Scan for the cell matching the given text and deliver its [X, Y] coordinate at center. 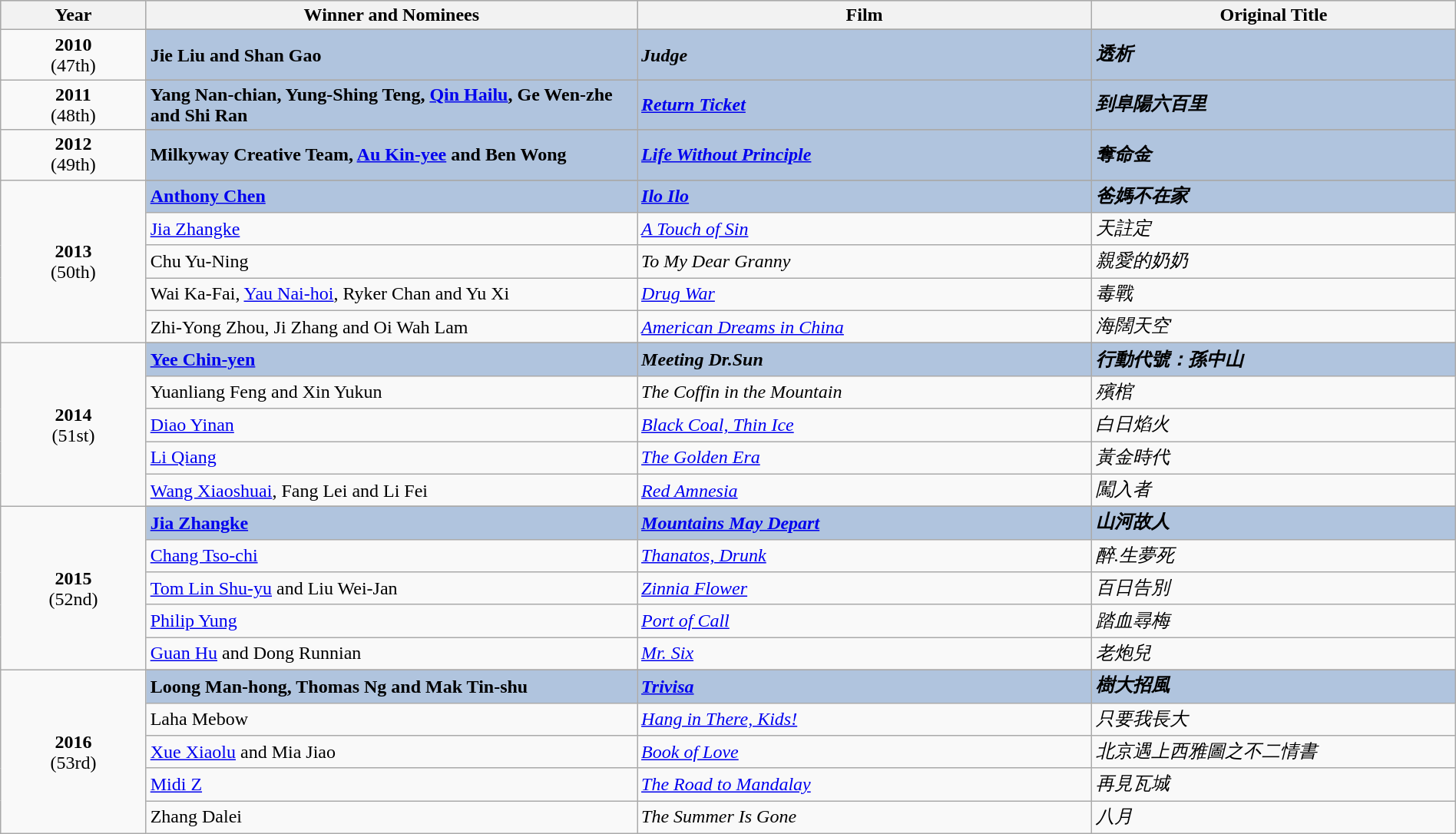
Hang in There, Kids! [865, 719]
奪命金 [1274, 155]
Yee Chin-yen [392, 359]
Wang Xiaoshuai, Fang Lei and Li Fei [392, 490]
Mr. Six [865, 654]
Yang Nan-chian, Yung-Shing Teng, Qin Hailu, Ge Wen-zhe and Shi Ran [392, 104]
Black Coal, Thin Ice [865, 425]
Milkyway Creative Team, Au Kin-yee and Ben Wong [392, 155]
Chang Tso-chi [392, 556]
黃金時代 [1274, 458]
Meeting Dr.Sun [865, 359]
Li Qiang [392, 458]
The Coffin in the Mountain [865, 392]
到阜陽六百里 [1274, 104]
北京遇上西雅圖之不二情書 [1274, 753]
Tom Lin Shu-yu and Liu Wei-Jan [392, 588]
The Golden Era [865, 458]
Loong Man-hong, Thomas Ng and Mak Tin-shu [392, 687]
行動代號：孫中山 [1274, 359]
醉.生夢死 [1274, 556]
2016(53rd) [74, 751]
Original Title [1274, 15]
白日焰火 [1274, 425]
Laha Mebow [392, 719]
只要我長大 [1274, 719]
The Road to Mandalay [865, 785]
Jie Liu and Shan Gao [392, 55]
Life Without Principle [865, 155]
Yuanliang Feng and Xin Yukun [392, 392]
Mountains May Depart [865, 524]
Thanatos, Drunk [865, 556]
2011(48th) [74, 104]
Xue Xiaolu and Mia Jiao [392, 753]
Winner and Nominees [392, 15]
透析 [1274, 55]
八月 [1274, 817]
百日告別 [1274, 588]
Port of Call [865, 621]
爸媽不在家 [1274, 197]
Anthony Chen [392, 197]
Guan Hu and Dong Runnian [392, 654]
To My Dear Granny [865, 261]
American Dreams in China [865, 327]
2015(52nd) [74, 588]
Year [74, 15]
Philip Yung [392, 621]
The Summer Is Gone [865, 817]
Ilo Ilo [865, 197]
2012(49th) [74, 155]
A Touch of Sin [865, 229]
殯棺 [1274, 392]
2010(47th) [74, 55]
踏血尋梅 [1274, 621]
Drug War [865, 295]
Zinnia Flower [865, 588]
Chu Yu-Ning [392, 261]
親愛的奶奶 [1274, 261]
Red Amnesia [865, 490]
Trivisa [865, 687]
Diao Yinan [392, 425]
再見瓦城 [1274, 785]
Wai Ka-Fai, Yau Nai-hoi, Ryker Chan and Yu Xi [392, 295]
Return Ticket [865, 104]
山河故人 [1274, 524]
天註定 [1274, 229]
Zhang Dalei [392, 817]
2013(50th) [74, 261]
Judge [865, 55]
闖入者 [1274, 490]
老炮兒 [1274, 654]
Midi Z [392, 785]
Film [865, 15]
Book of Love [865, 753]
樹大招風 [1274, 687]
2014(51st) [74, 425]
海闊天空 [1274, 327]
Zhi-Yong Zhou, Ji Zhang and Oi Wah Lam [392, 327]
毒戰 [1274, 295]
